Provide the [X, Y] coordinate of the cell's center where the given text is located.  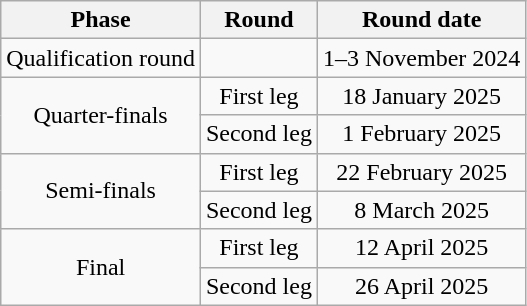
Qualification round [101, 58]
22 February 2025 [421, 172]
Round date [421, 20]
Quarter-finals [101, 115]
1–3 November 2024 [421, 58]
18 January 2025 [421, 96]
Phase [101, 20]
Round [258, 20]
1 February 2025 [421, 134]
8 March 2025 [421, 210]
Semi-finals [101, 191]
12 April 2025 [421, 248]
Final [101, 267]
26 April 2025 [421, 286]
